Identify which cell holds the provided text, then report its [X, Y] central coordinate. 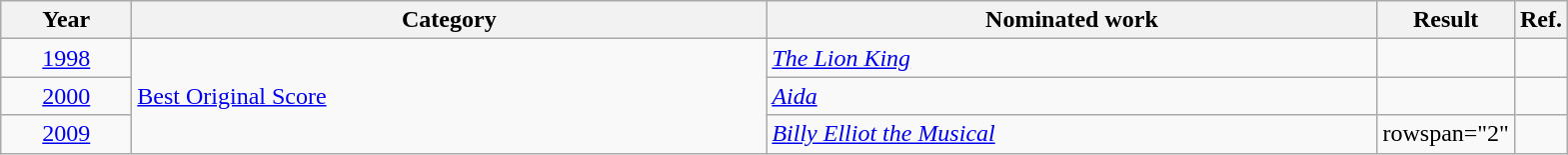
Aida [1071, 96]
Best Original Score [450, 96]
The Lion King [1071, 58]
rowspan="2" [1446, 134]
1998 [66, 58]
Nominated work [1071, 20]
2009 [66, 134]
Result [1446, 20]
2000 [66, 96]
Billy Elliot the Musical [1071, 134]
Ref. [1541, 20]
Year [66, 20]
Category [450, 20]
